Return (X, Y) of the center of cell containing provided text 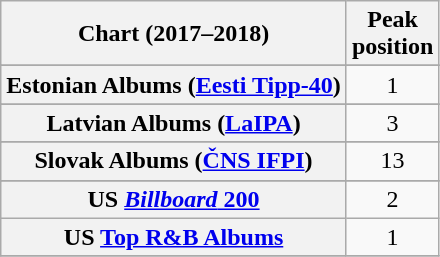
US Top R&B Albums (174, 237)
Slovak Albums (ČNS IFPI) (174, 161)
13 (392, 161)
Chart (2017–2018) (174, 34)
Latvian Albums (LaIPA) (174, 123)
US Billboard 200 (174, 199)
Estonian Albums (Eesti Tipp-40) (174, 85)
2 (392, 199)
Peak position (392, 34)
3 (392, 123)
